Identify which cell holds the provided text, then report its (x, y) central coordinate. 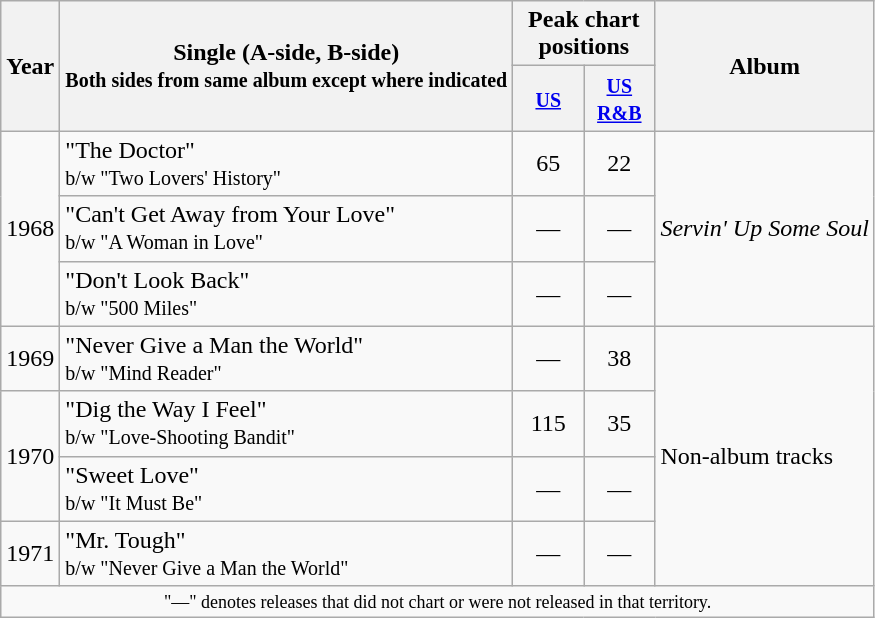
"Don't Look Back"b/w "500 Miles" (286, 294)
Peak chart positions (584, 34)
Year (30, 66)
1969 (30, 358)
Album (764, 66)
65 (548, 164)
"Never Give a Man the World"b/w "Mind Reader" (286, 358)
38 (620, 358)
US R&B (620, 98)
115 (548, 424)
1968 (30, 228)
22 (620, 164)
"Mr. Tough"b/w "Never Give a Man the World" (286, 554)
"Sweet Love"b/w "It Must Be" (286, 488)
Servin' Up Some Soul (764, 228)
US (548, 98)
"Can't Get Away from Your Love"b/w "A Woman in Love" (286, 228)
"—" denotes releases that did not chart or were not released in that territory. (438, 602)
Single (A-side, B-side)Both sides from same album except where indicated (286, 66)
1970 (30, 456)
1971 (30, 554)
"The Doctor"b/w "Two Lovers' History" (286, 164)
35 (620, 424)
"Dig the Way I Feel"b/w "Love-Shooting Bandit" (286, 424)
Non-album tracks (764, 456)
